Find where the given text appears and provide that cell's center as [x, y] coordinate. 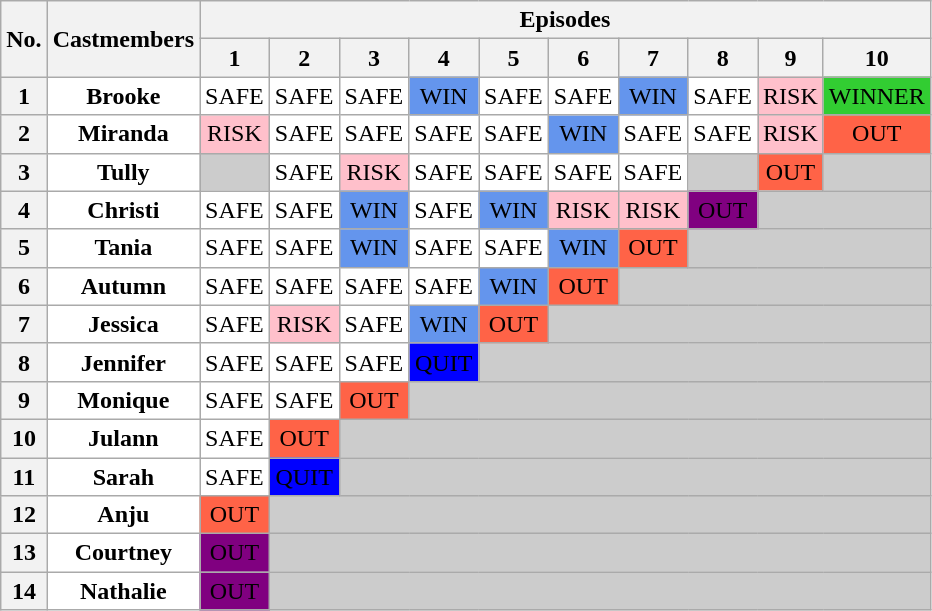
Nathalie [123, 591]
Tully [123, 172]
No. [24, 39]
Tania [123, 248]
Jessica [123, 324]
Miranda [123, 134]
Anju [123, 515]
13 [24, 553]
Castmembers [123, 39]
Monique [123, 400]
Jennifer [123, 362]
Sarah [123, 477]
Courtney [123, 553]
WINNER [876, 96]
14 [24, 591]
Autumn [123, 286]
Episodes [566, 20]
12 [24, 515]
11 [24, 477]
Julann [123, 438]
Christi [123, 210]
Brooke [123, 96]
